Return [X, Y] of the center of cell containing provided text 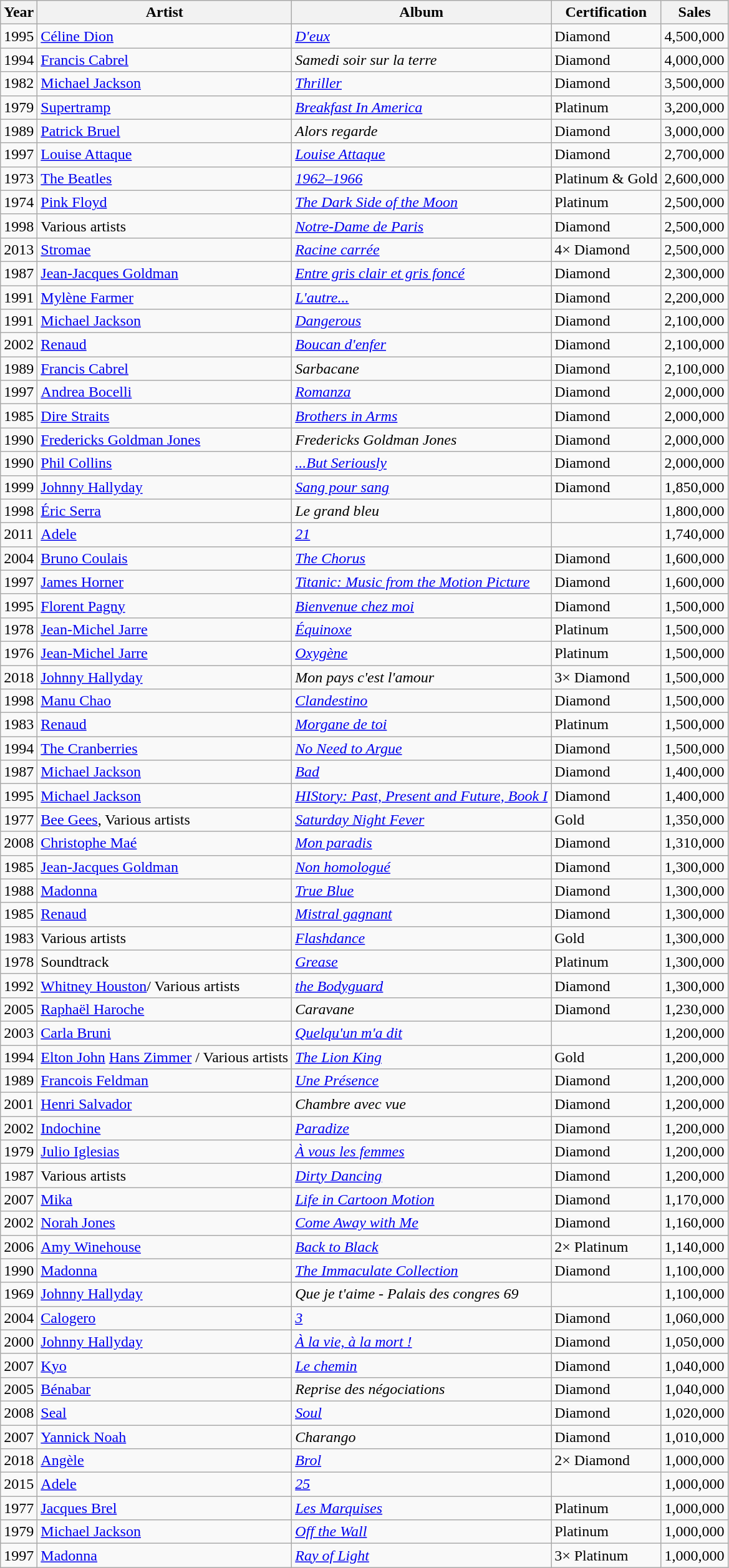
Morgane de toi [422, 725]
Reprise des négociations [422, 1389]
Le chemin [422, 1365]
2003 [19, 1033]
Life in Cartoon Motion [422, 1199]
the Bodyguard [422, 985]
Soul [422, 1413]
The Immaculate Collection [422, 1270]
2× Diamond [606, 1461]
Phil Collins [165, 463]
Brol [422, 1461]
Éric Serra [165, 511]
Dangerous [422, 321]
True Blue [422, 891]
1,350,000 [695, 820]
Patrick Bruel [165, 131]
Mistral gagnant [422, 914]
2011 [19, 535]
Jacques Brel [165, 1508]
Oxygène [422, 653]
Album [422, 12]
Indochine [165, 1128]
Seal [165, 1413]
Mylène Farmer [165, 298]
Racine carrée [422, 249]
Sang pour sang [422, 487]
Amy Winehouse [165, 1247]
1982 [19, 84]
1,050,000 [695, 1342]
Supertramp [165, 107]
Mon pays c'est l'amour [422, 677]
1,170,000 [695, 1199]
Le grand bleu [422, 511]
1,230,000 [695, 1009]
Christophe Maé [165, 843]
Sarbacane [422, 369]
2,200,000 [695, 298]
HIStory: Past, Present and Future, Book I [422, 796]
4,000,000 [695, 60]
21 [422, 535]
Chambre avec vue [422, 1105]
Dirty Dancing [422, 1176]
Alors regarde [422, 131]
No Need to Argue [422, 748]
Bienvenue chez moi [422, 606]
Andrea Bocelli [165, 392]
Stromae [165, 249]
Henri Salvador [165, 1105]
D'eux [422, 36]
1988 [19, 891]
Year [19, 12]
Les Marquises [422, 1508]
Angèle [165, 1461]
Céline Dion [165, 36]
Bad [422, 772]
Ray of Light [422, 1556]
Back to Black [422, 1247]
4× Diamond [606, 249]
Dire Straits [165, 416]
Titanic: Music from the Motion Picture [422, 582]
Bruno Coulais [165, 558]
2000 [19, 1342]
1999 [19, 487]
...But Seriously [422, 463]
Come Away with Me [422, 1223]
Quelqu'un m'a dit [422, 1033]
3,000,000 [695, 131]
Charango [422, 1436]
4,500,000 [695, 36]
3× Platinum [606, 1556]
Platinum & Gold [606, 178]
Paradize [422, 1128]
Caravane [422, 1009]
Équinoxe [422, 629]
1976 [19, 653]
1,800,000 [695, 511]
Artist [165, 12]
1,020,000 [695, 1413]
The Dark Side of the Moon [422, 202]
2001 [19, 1105]
2015 [19, 1484]
3,500,000 [695, 84]
Clandestino [422, 701]
1974 [19, 202]
25 [422, 1484]
Grease [422, 962]
Notre-Dame de Paris [422, 226]
Non homologué [422, 867]
Florent Pagny [165, 606]
The Beatles [165, 178]
Kyo [165, 1365]
3× Diamond [606, 677]
Yannick Noah [165, 1436]
Thriller [422, 84]
Samedi soir sur la terre [422, 60]
3,200,000 [695, 107]
Breakfast In America [422, 107]
Elton John Hans Zimmer / Various artists [165, 1057]
1,740,000 [695, 535]
2,300,000 [695, 273]
Norah Jones [165, 1223]
James Horner [165, 582]
Une Présence [422, 1081]
Mon paradis [422, 843]
Entre gris clair et gris foncé [422, 273]
The Chorus [422, 558]
1,310,000 [695, 843]
À vous les femmes [422, 1152]
Manu Chao [165, 701]
Raphaël Haroche [165, 1009]
The Lion King [422, 1057]
Saturday Night Fever [422, 820]
Soundtrack [165, 962]
2,700,000 [695, 155]
Romanza [422, 392]
1,010,000 [695, 1436]
L'autre... [422, 298]
À la vie, à la mort ! [422, 1342]
Brothers in Arms [422, 416]
Mika [165, 1199]
Bee Gees, Various artists [165, 820]
Whitney Houston/ Various artists [165, 985]
Carla Bruni [165, 1033]
Certification [606, 12]
1,060,000 [695, 1318]
1,850,000 [695, 487]
Que je t'aime - Palais des congres 69 [422, 1294]
Off the Wall [422, 1532]
Francois Feldman [165, 1081]
1992 [19, 985]
Pink Floyd [165, 202]
The Cranberries [165, 748]
1969 [19, 1294]
Julio Iglesias [165, 1152]
2013 [19, 249]
1,160,000 [695, 1223]
3 [422, 1318]
Bénabar [165, 1389]
Sales [695, 12]
Boucan d'enfer [422, 345]
2× Platinum [606, 1247]
Calogero [165, 1318]
1962–1966 [422, 178]
Flashdance [422, 938]
2006 [19, 1247]
1973 [19, 178]
2,600,000 [695, 178]
1,140,000 [695, 1247]
